Extract the [x, y] coordinate from the center of the cell holding the provided text.  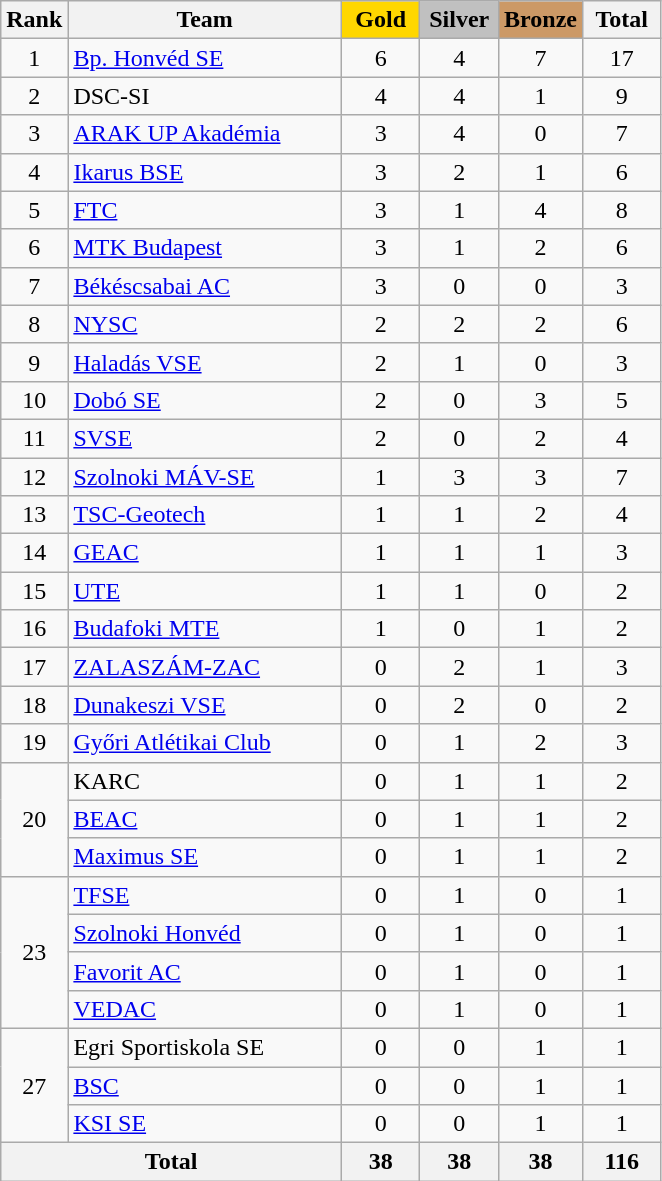
Ikarus BSE [205, 172]
ARAK UP Akadémia [205, 134]
15 [34, 591]
116 [622, 1162]
ZALASZÁM-ZAC [205, 667]
VEDAC [205, 1009]
TSC-Geotech [205, 515]
Szolnoki Honvéd [205, 933]
13 [34, 515]
Bronze [541, 20]
NYSC [205, 324]
Dunakeszi VSE [205, 705]
Egri Sportiskola SE [205, 1047]
20 [34, 819]
Budafoki MTE [205, 629]
KSI SE [205, 1124]
27 [34, 1085]
19 [34, 743]
MTK Budapest [205, 248]
FTC [205, 210]
11 [34, 438]
Békéscsabai AC [205, 286]
GEAC [205, 553]
Haladás VSE [205, 362]
Szolnoki MÁV-SE [205, 477]
SVSE [205, 438]
Dobó SE [205, 400]
Team [205, 20]
Győri Atlétikai Club [205, 743]
Favorit AC [205, 971]
BSC [205, 1085]
16 [34, 629]
Silver [460, 20]
14 [34, 553]
KARC [205, 781]
Maximus SE [205, 857]
Bp. Honvéd SE [205, 58]
12 [34, 477]
BEAC [205, 819]
23 [34, 952]
Rank [34, 20]
UTE [205, 591]
10 [34, 400]
Gold [380, 20]
TFSE [205, 895]
18 [34, 705]
DSC-SI [205, 96]
